Capture the cell that displays the provided text and extract its [X, Y] central coordinate. 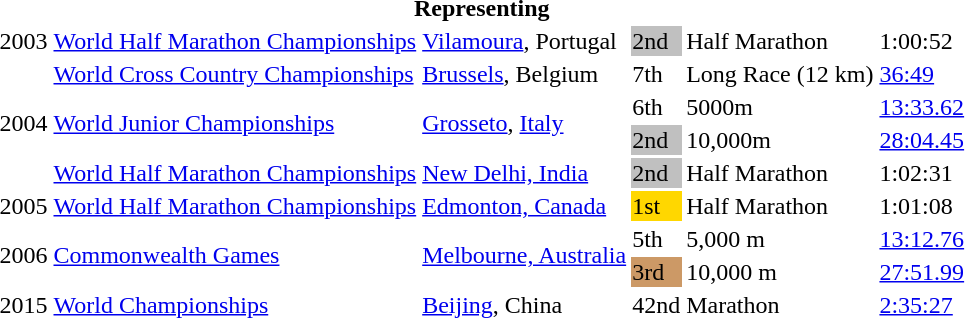
5th [656, 239]
Vilamoura, Portugal [524, 41]
10,000m [780, 140]
Melbourne, Australia [524, 256]
Grosseto, Italy [524, 124]
Edmonton, Canada [524, 206]
10,000 m [780, 272]
New Delhi, India [524, 173]
World Junior Championships [235, 124]
3rd [656, 272]
Long Race (12 km) [780, 74]
7th [656, 74]
World Cross Country Championships [235, 74]
1st [656, 206]
6th [656, 107]
5,000 m [780, 239]
Brussels, Belgium [524, 74]
5000m [780, 107]
Commonwealth Games [235, 256]
